Locate the cell with the specified text and output its (x, y) center coordinate. 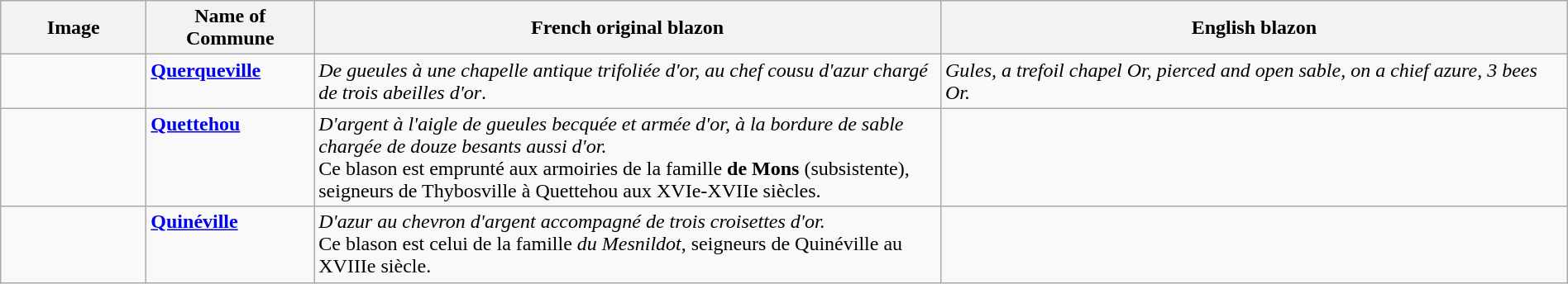
Quettehou (230, 157)
Quinéville (230, 244)
French original blazon (628, 28)
Name of Commune (230, 28)
Gules, a trefoil chapel Or, pierced and open sable, on a chief azure, 3 bees Or. (1254, 81)
Image (74, 28)
De gueules à une chapelle antique trifoliée d'or, au chef cousu d'azur chargé de trois abeilles d'or. (628, 81)
Querqueville (230, 81)
English blazon (1254, 28)
